Capture the cell that displays the provided text and extract its [X, Y] central coordinate. 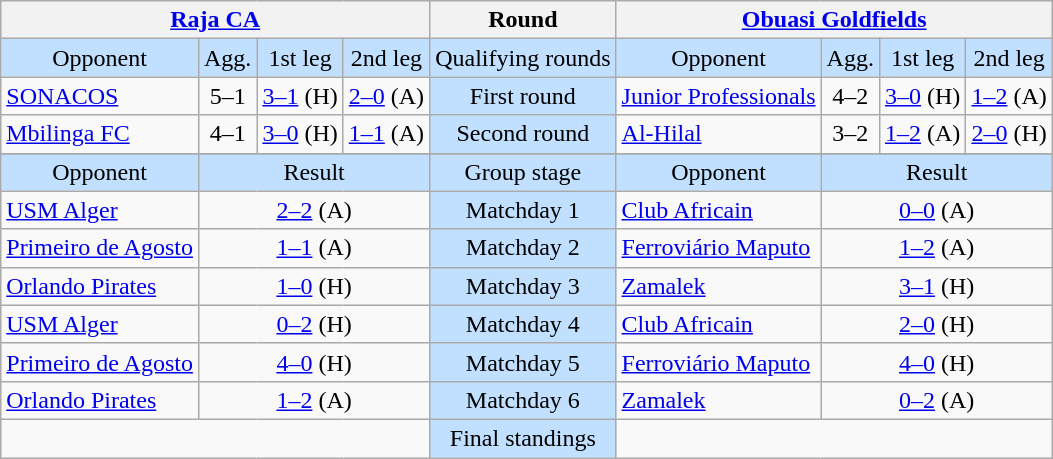
Obuasi Goldfields [834, 20]
Final standings [523, 438]
First round [523, 96]
Matchday 6 [523, 400]
Al-Hilal [718, 134]
3–2 [850, 134]
Group stage [523, 172]
Matchday 5 [523, 362]
Matchday 1 [523, 210]
Matchday 3 [523, 286]
Matchday 2 [523, 248]
Matchday 4 [523, 324]
SONACOS [100, 96]
2–2 (A) [314, 210]
Raja CA [216, 20]
Mbilinga FC [100, 134]
Junior Professionals [718, 96]
5–1 [227, 96]
0–2 (H) [314, 324]
2–0 (A) [386, 96]
4–1 [227, 134]
Qualifying rounds [523, 58]
4–2 [850, 96]
Round [523, 20]
0–2 (A) [936, 400]
0–0 (A) [936, 210]
Second round [523, 134]
1–0 (H) [314, 286]
